Scan for the cell matching the given text and deliver its (X, Y) coordinate at center. 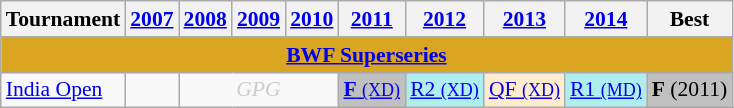
2007 (152, 19)
2008 (206, 19)
2010 (312, 19)
2012 (444, 19)
F (XD) (372, 90)
India Open (63, 90)
BWF Superseries (366, 55)
GPG (259, 90)
Tournament (63, 19)
R1 (MD) (606, 90)
QF (XD) (524, 90)
R2 (XD) (444, 90)
Best (690, 19)
2011 (372, 19)
F (2011) (690, 90)
2014 (606, 19)
2013 (524, 19)
2009 (258, 19)
